Search for the cell housing the specified text and yield its [X, Y] center coordinate. 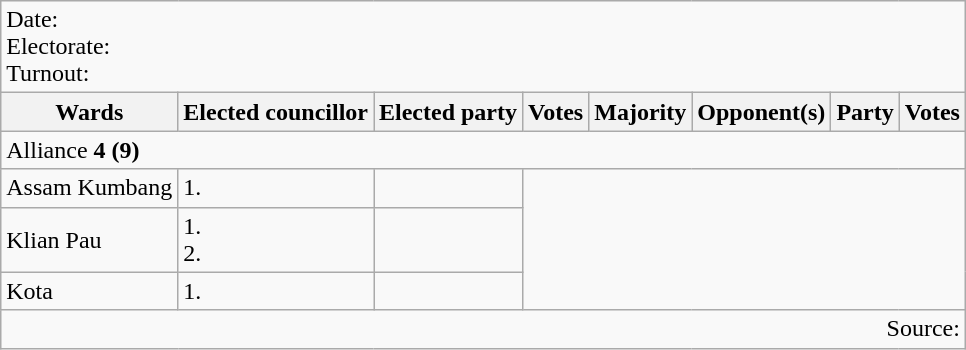
Elected councillor [276, 112]
Klian Pau [90, 240]
Source: [484, 329]
Assam Kumbang [90, 188]
Party [865, 112]
Kota [90, 291]
Elected party [448, 112]
Date: Electorate: Turnout: [484, 47]
Opponent(s) [762, 112]
Wards [90, 112]
Majority [640, 112]
1.2. [276, 240]
Alliance 4 (9) [484, 150]
